Scan for the cell matching the given text and deliver its (x, y) coordinate at center. 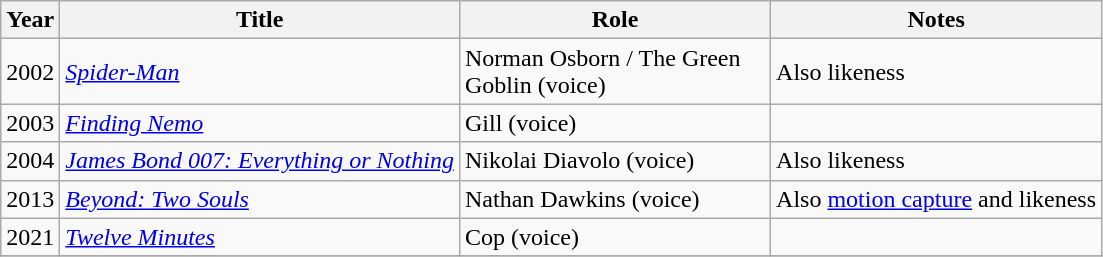
Nikolai Diavolo (voice) (614, 161)
2021 (30, 237)
Year (30, 20)
Cop (voice) (614, 237)
Role (614, 20)
Nathan Dawkins (voice) (614, 199)
James Bond 007: Everything or Nothing (260, 161)
Twelve Minutes (260, 237)
2013 (30, 199)
Beyond: Two Souls (260, 199)
Also motion capture and likeness (936, 199)
Gill (voice) (614, 123)
2002 (30, 72)
2003 (30, 123)
Notes (936, 20)
Norman Osborn / The Green Goblin (voice) (614, 72)
Finding Nemo (260, 123)
Title (260, 20)
2004 (30, 161)
Spider-Man (260, 72)
